Return the [X, Y] coordinate for the center point of the cell that contains the specified text.  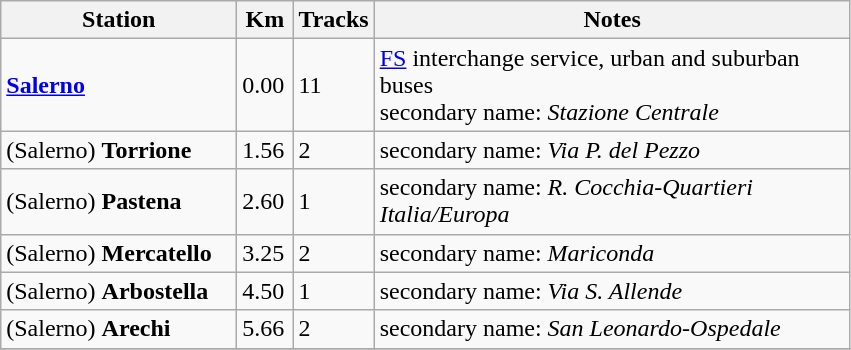
secondary name: Via P. del Pezzo [612, 150]
Notes [612, 20]
11 [334, 85]
(Salerno) Pastena [119, 202]
(Salerno) Arbostella [119, 291]
2.60 [265, 202]
5.66 [265, 329]
3.25 [265, 253]
Salerno [119, 85]
secondary name: R. Cocchia-Quartieri Italia/Europa [612, 202]
Km [265, 20]
(Salerno) Torrione [119, 150]
Station [119, 20]
4.50 [265, 291]
secondary name: Via S. Allende [612, 291]
(Salerno) Mercatello [119, 253]
0.00 [265, 85]
1.56 [265, 150]
secondary name: San Leonardo-Ospedale [612, 329]
FS interchange service, urban and suburban busessecondary name: Stazione Centrale [612, 85]
(Salerno) Arechi [119, 329]
Tracks [334, 20]
secondary name: Mariconda [612, 253]
